Provide the [X, Y] coordinate of the cell's center where the given text is located.  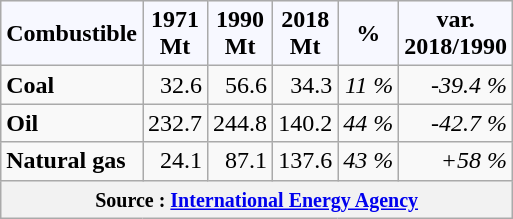
137.6 [306, 161]
1990Mt [240, 34]
87.1 [240, 161]
140.2 [306, 123]
-42.7 % [456, 123]
43 % [368, 161]
2018Mt [306, 34]
232.7 [174, 123]
+58 % [456, 161]
var.2018/1990 [456, 34]
1971Mt [174, 34]
Source : International Energy Agency [257, 199]
Coal [72, 85]
24.1 [174, 161]
Oil [72, 123]
-39.4 % [456, 85]
56.6 [240, 85]
244.8 [240, 123]
34.3 [306, 85]
44 % [368, 123]
Natural gas [72, 161]
% [368, 34]
Combustible [72, 34]
11 % [368, 85]
32.6 [174, 85]
